Output the (X, Y) coordinate of the center of the cell containing the given text.  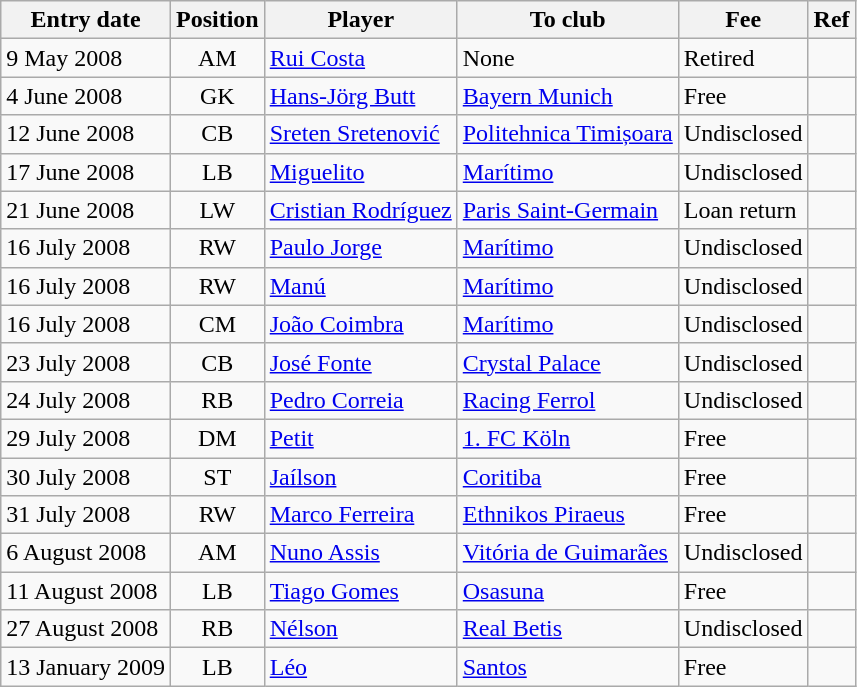
31 July 2008 (86, 515)
DM (217, 438)
21 June 2008 (86, 210)
Bayern Munich (568, 96)
Ref (832, 20)
None (568, 58)
4 June 2008 (86, 96)
LW (217, 210)
Politehnica Timișoara (568, 134)
30 July 2008 (86, 477)
Entry date (86, 20)
Cristian Rodríguez (360, 210)
Osasuna (568, 591)
9 May 2008 (86, 58)
Léo (360, 667)
Racing Ferrol (568, 400)
27 August 2008 (86, 629)
Miguelito (360, 172)
Nuno Assis (360, 553)
Nélson (360, 629)
6 August 2008 (86, 553)
12 June 2008 (86, 134)
13 January 2009 (86, 667)
Crystal Palace (568, 362)
Jaílson (360, 477)
GK (217, 96)
1. FC Köln (568, 438)
Paulo Jorge (360, 248)
29 July 2008 (86, 438)
Ethnikos Piraeus (568, 515)
Hans-Jörg Butt (360, 96)
Tiago Gomes (360, 591)
23 July 2008 (86, 362)
Real Betis (568, 629)
17 June 2008 (86, 172)
Vitória de Guimarães (568, 553)
11 August 2008 (86, 591)
Petit (360, 438)
24 July 2008 (86, 400)
Rui Costa (360, 58)
Coritiba (568, 477)
Marco Ferreira (360, 515)
CM (217, 324)
ST (217, 477)
Player (360, 20)
José Fonte (360, 362)
To club (568, 20)
Sreten Sretenović (360, 134)
Loan return (743, 210)
Santos (568, 667)
Fee (743, 20)
Position (217, 20)
João Coimbra (360, 324)
Retired (743, 58)
Pedro Correia (360, 400)
Manú (360, 286)
Paris Saint-Germain (568, 210)
